Return (X, Y) of the center of cell containing provided text 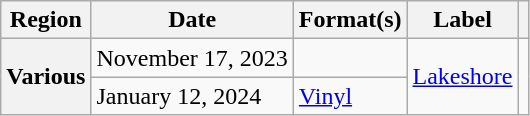
Various (46, 77)
November 17, 2023 (192, 58)
Format(s) (350, 20)
Region (46, 20)
January 12, 2024 (192, 96)
Vinyl (350, 96)
Label (462, 20)
Lakeshore (462, 77)
Date (192, 20)
